Extract the [X, Y] coordinate from the center of the cell holding the provided text.  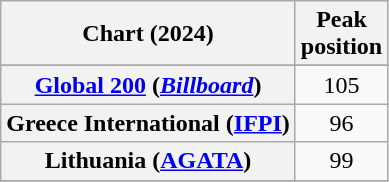
105 [341, 85]
Peakposition [341, 34]
Chart (2024) [148, 34]
Greece International (IFPI) [148, 123]
Lithuania (AGATA) [148, 161]
96 [341, 123]
Global 200 (Billboard) [148, 85]
99 [341, 161]
